Provide the [x, y] coordinate of the cell's center where the given text is located.  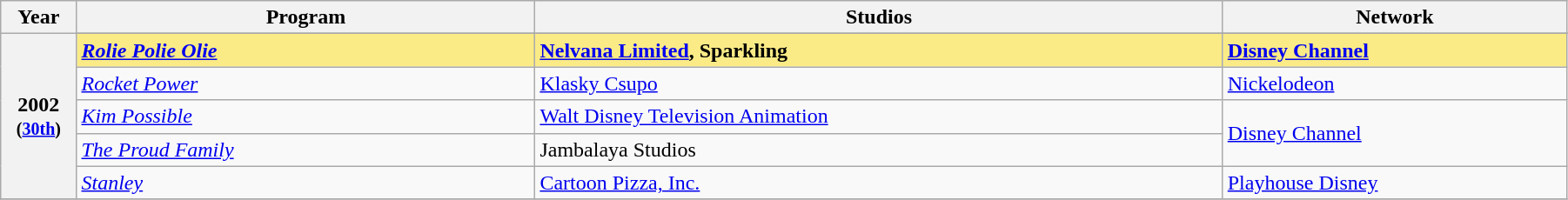
Network [1394, 17]
Year [38, 17]
Stanley [306, 183]
Cartoon Pizza, Inc. [879, 183]
Nickelodeon [1394, 83]
Klasky Csupo [879, 83]
Walt Disney Television Animation [879, 117]
Rocket Power [306, 83]
Studios [879, 17]
Rolie Polie Olie [306, 50]
Jambalaya Studios [879, 150]
The Proud Family [306, 150]
Program [306, 17]
2002 (30th) [38, 117]
Kim Possible [306, 117]
Nelvana Limited, Sparkling [879, 50]
Playhouse Disney [1394, 183]
